Pinpoint the cell where the given text exists, returning its [x, y] midpoint coordinate. 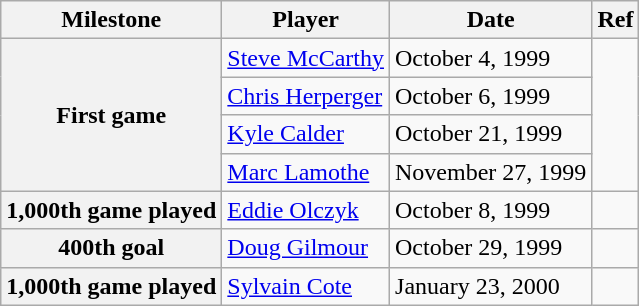
October 8, 1999 [491, 210]
October 6, 1999 [491, 96]
Ref [616, 20]
Steve McCarthy [306, 58]
Date [491, 20]
November 27, 1999 [491, 172]
Chris Herperger [306, 96]
October 4, 1999 [491, 58]
October 21, 1999 [491, 134]
Player [306, 20]
Kyle Calder [306, 134]
400th goal [112, 248]
Eddie Olczyk [306, 210]
Milestone [112, 20]
Marc Lamothe [306, 172]
October 29, 1999 [491, 248]
January 23, 2000 [491, 286]
Doug Gilmour [306, 248]
Sylvain Cote [306, 286]
First game [112, 115]
